Return the (X, Y) coordinate for the center point of the cell that contains the specified text.  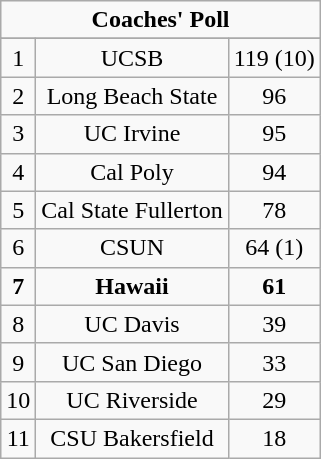
CSU Bakersfield (132, 438)
8 (18, 324)
UC Davis (132, 324)
Hawaii (132, 286)
UC San Diego (132, 362)
64 (1) (274, 248)
3 (18, 134)
Cal Poly (132, 172)
11 (18, 438)
39 (274, 324)
94 (274, 172)
2 (18, 96)
9 (18, 362)
7 (18, 286)
UC Irvine (132, 134)
95 (274, 134)
18 (274, 438)
61 (274, 286)
Coaches' Poll (161, 20)
78 (274, 210)
1 (18, 58)
Cal State Fullerton (132, 210)
6 (18, 248)
33 (274, 362)
96 (274, 96)
119 (10) (274, 58)
UC Riverside (132, 400)
10 (18, 400)
CSUN (132, 248)
5 (18, 210)
29 (274, 400)
Long Beach State (132, 96)
4 (18, 172)
UCSB (132, 58)
